Pinpoint the cell where the given text exists, returning its (X, Y) midpoint coordinate. 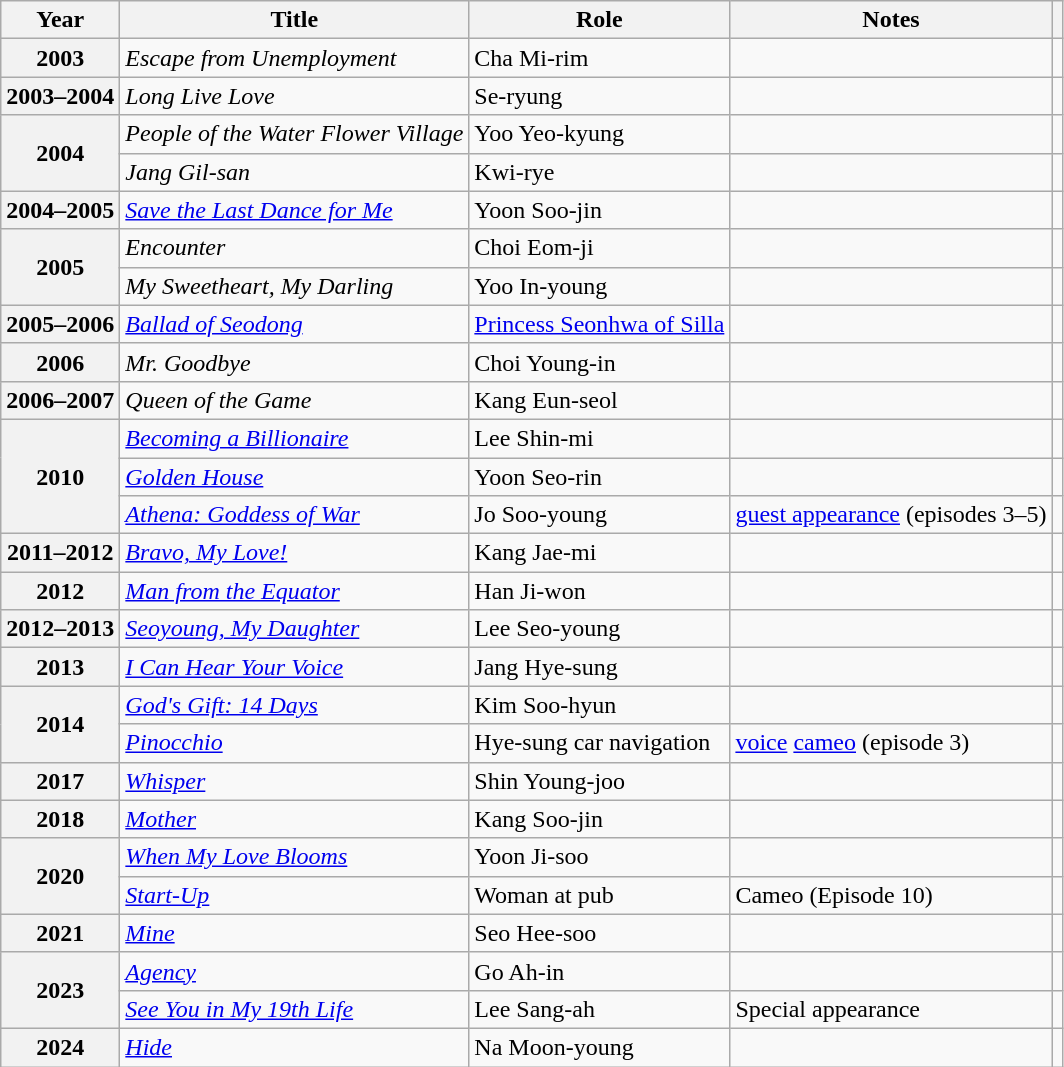
God's Gift: 14 Days (294, 705)
Shin Young-joo (600, 781)
Hye-sung car navigation (600, 743)
Na Moon-young (600, 1047)
Kang Jae-mi (600, 553)
2017 (60, 781)
Hide (294, 1047)
Go Ah-in (600, 971)
Long Live Love (294, 96)
2004 (60, 153)
Yoo In-young (600, 286)
Save the Last Dance for Me (294, 210)
guest appearance (episodes 3–5) (891, 515)
Encounter (294, 248)
Lee Seo-young (600, 629)
2013 (60, 667)
Cameo (Episode 10) (891, 895)
Lee Shin-mi (600, 438)
Year (60, 20)
Yoon Soo-jin (600, 210)
Yoon Seo-rin (600, 477)
2005 (60, 267)
2018 (60, 819)
Title (294, 20)
Athena: Goddess of War (294, 515)
2021 (60, 933)
Choi Young-in (600, 362)
Yoon Ji-soo (600, 857)
Kang Soo-jin (600, 819)
Start-Up (294, 895)
2003–2004 (60, 96)
Golden House (294, 477)
Kang Eun-seol (600, 400)
2004–2005 (60, 210)
Seoyoung, My Daughter (294, 629)
2005–2006 (60, 324)
My Sweetheart, My Darling (294, 286)
Princess Seonhwa of Silla (600, 324)
Jang Hye-sung (600, 667)
Kim Soo-hyun (600, 705)
See You in My 19th Life (294, 1009)
Woman at pub (600, 895)
Jo Soo-young (600, 515)
Cha Mi-rim (600, 58)
Role (600, 20)
Pinocchio (294, 743)
People of the Water Flower Village (294, 134)
Special appearance (891, 1009)
Yoo Yeo-kyung (600, 134)
Han Ji-won (600, 591)
Man from the Equator (294, 591)
Choi Eom-ji (600, 248)
2012–2013 (60, 629)
Whisper (294, 781)
Notes (891, 20)
Escape from Unemployment (294, 58)
2003 (60, 58)
Agency (294, 971)
voice cameo (episode 3) (891, 743)
Mother (294, 819)
Ballad of Seodong (294, 324)
When My Love Blooms (294, 857)
2023 (60, 990)
2006–2007 (60, 400)
2014 (60, 724)
2020 (60, 876)
2011–2012 (60, 553)
2012 (60, 591)
2006 (60, 362)
Jang Gil-san (294, 172)
Se-ryung (600, 96)
I Can Hear Your Voice (294, 667)
Lee Sang-ah (600, 1009)
Kwi-rye (600, 172)
2024 (60, 1047)
Bravo, My Love! (294, 553)
Becoming a Billionaire (294, 438)
Queen of the Game (294, 400)
Mine (294, 933)
Seo Hee-soo (600, 933)
Mr. Goodbye (294, 362)
2010 (60, 476)
